Output the (X, Y) coordinate of the center of the cell containing the given text.  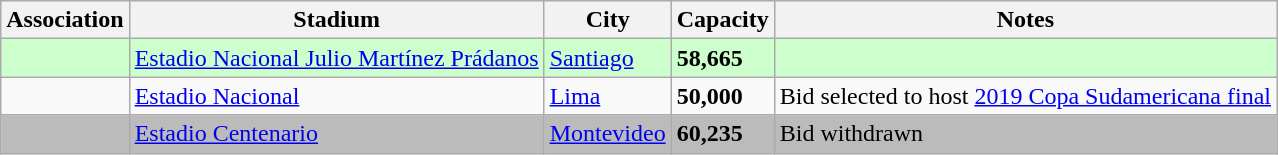
Santiago (608, 58)
50,000 (722, 96)
58,665 (722, 58)
Stadium (336, 20)
60,235 (722, 134)
Montevideo (608, 134)
Estadio Nacional Julio Martínez Prádanos (336, 58)
Bid selected to host 2019 Copa Sudamericana final (1025, 96)
Estadio Centenario (336, 134)
Association (65, 20)
City (608, 20)
Estadio Nacional (336, 96)
Lima (608, 96)
Bid withdrawn (1025, 134)
Notes (1025, 20)
Capacity (722, 20)
